Return (X, Y) of the center of cell containing provided text 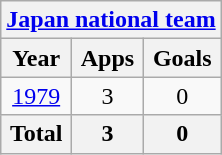
Apps (108, 58)
Goals (182, 58)
Total (36, 134)
1979 (36, 96)
Japan national team (111, 20)
Year (36, 58)
